From the cell containing the given text, extract its center point as [X, Y] coordinate. 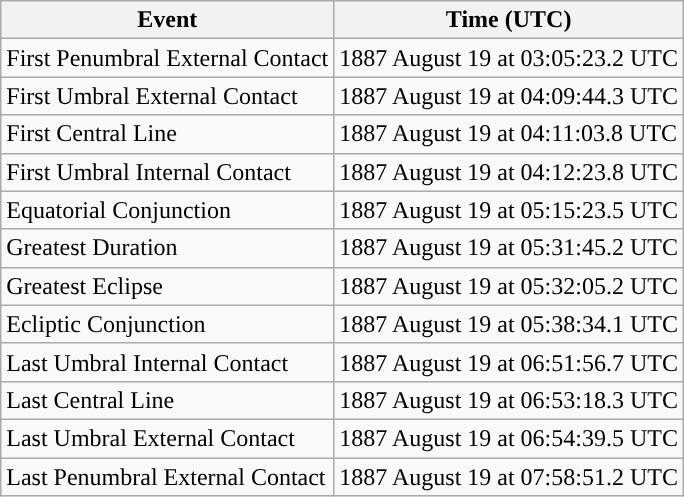
First Umbral Internal Contact [168, 172]
Greatest Eclipse [168, 286]
1887 August 19 at 06:51:56.7 UTC [509, 362]
First Penumbral External Contact [168, 58]
1887 August 19 at 03:05:23.2 UTC [509, 58]
First Umbral External Contact [168, 96]
1887 August 19 at 05:15:23.5 UTC [509, 210]
1887 August 19 at 05:32:05.2 UTC [509, 286]
Last Umbral External Contact [168, 438]
Last Umbral Internal Contact [168, 362]
Ecliptic Conjunction [168, 324]
Greatest Duration [168, 248]
1887 August 19 at 05:38:34.1 UTC [509, 324]
Equatorial Conjunction [168, 210]
1887 August 19 at 07:58:51.2 UTC [509, 477]
1887 August 19 at 06:53:18.3 UTC [509, 400]
1887 August 19 at 06:54:39.5 UTC [509, 438]
Last Central Line [168, 400]
Last Penumbral External Contact [168, 477]
Time (UTC) [509, 20]
1887 August 19 at 04:09:44.3 UTC [509, 96]
1887 August 19 at 04:11:03.8 UTC [509, 134]
1887 August 19 at 04:12:23.8 UTC [509, 172]
First Central Line [168, 134]
1887 August 19 at 05:31:45.2 UTC [509, 248]
Event [168, 20]
